Find where the given text appears and provide that cell's center as [x, y] coordinate. 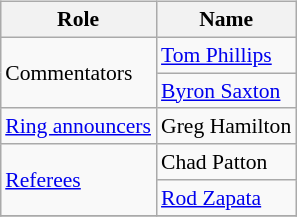
Ring announcers [78, 126]
Rod Zapata [226, 198]
Chad Patton [226, 162]
Greg Hamilton [226, 126]
Byron Saxton [226, 91]
Name [226, 20]
Referees [78, 180]
Role [78, 20]
Commentators [78, 72]
Tom Phillips [226, 55]
